Return the (x, y) coordinate for the center point of the cell that contains the specified text.  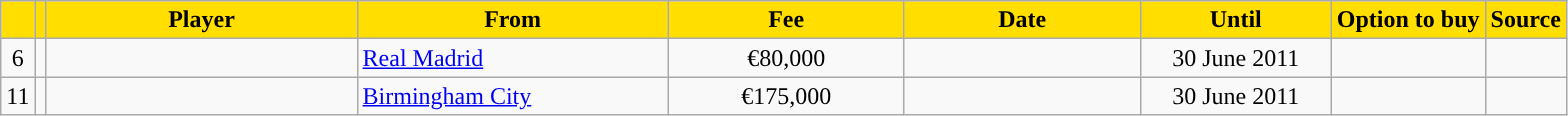
6 (18, 58)
€175,000 (786, 96)
Date (1022, 20)
Real Madrid (512, 58)
11 (18, 96)
Until (1236, 20)
Option to buy (1408, 20)
Player (202, 20)
From (512, 20)
Fee (786, 20)
Birmingham City (512, 96)
€80,000 (786, 58)
Source (1526, 20)
